Capture the cell that displays the provided text and extract its [X, Y] central coordinate. 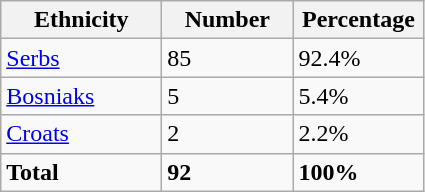
5.4% [358, 96]
Percentage [358, 20]
Bosniaks [82, 96]
2 [228, 134]
100% [358, 172]
2.2% [358, 134]
Total [82, 172]
Number [228, 20]
92 [228, 172]
Croats [82, 134]
85 [228, 58]
Serbs [82, 58]
Ethnicity [82, 20]
92.4% [358, 58]
5 [228, 96]
